Locate the cell with the specified text and output its (x, y) center coordinate. 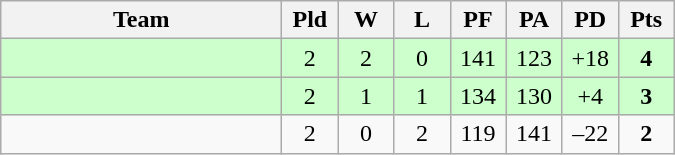
PF (478, 20)
Team (142, 20)
L (422, 20)
PD (590, 20)
4 (646, 58)
W (366, 20)
+4 (590, 96)
130 (534, 96)
119 (478, 134)
123 (534, 58)
Pts (646, 20)
3 (646, 96)
+18 (590, 58)
Pld (310, 20)
134 (478, 96)
–22 (590, 134)
PA (534, 20)
